Provide the [X, Y] coordinate of the cell's center where the given text is located.  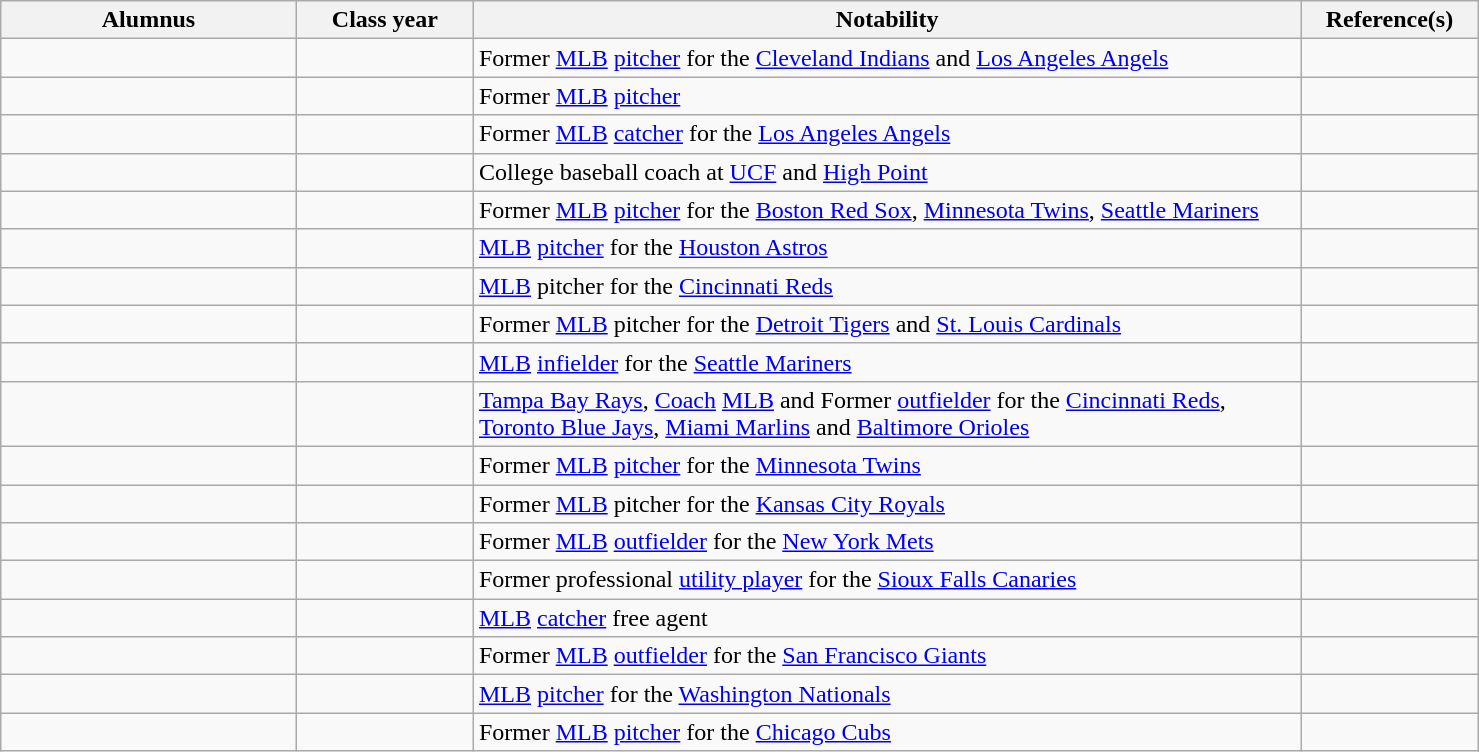
Former MLB pitcher [886, 96]
Class year [384, 20]
Former MLB pitcher for the Chicago Cubs [886, 732]
MLB catcher free agent [886, 618]
Alumnus [148, 20]
Former MLB pitcher for the Minnesota Twins [886, 465]
MLB infielder for the Seattle Mariners [886, 362]
Former MLB pitcher for the Detroit Tigers and St. Louis Cardinals [886, 324]
Former MLB pitcher for the Boston Red Sox, Minnesota Twins, Seattle Mariners [886, 210]
MLB pitcher for the Houston Astros [886, 248]
College baseball coach at UCF and High Point [886, 172]
MLB pitcher for the Cincinnati Reds [886, 286]
Reference(s) [1390, 20]
Former MLB pitcher for the Kansas City Royals [886, 503]
Tampa Bay Rays, Coach MLB and Former outfielder for the Cincinnati Reds, Toronto Blue Jays, Miami Marlins and Baltimore Orioles [886, 414]
Former professional utility player for the Sioux Falls Canaries [886, 580]
Former MLB catcher for the Los Angeles Angels [886, 134]
Former MLB pitcher for the Cleveland Indians and Los Angeles Angels [886, 58]
Former MLB outfielder for the New York Mets [886, 542]
MLB pitcher for the Washington Nationals [886, 694]
Former MLB outfielder for the San Francisco Giants [886, 656]
Notability [886, 20]
